Return [x, y] of the center of cell containing provided text 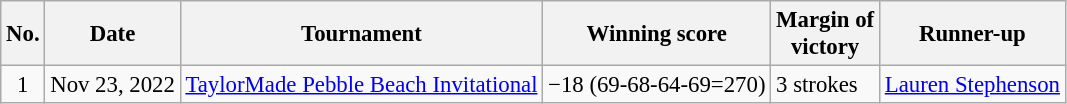
−18 (69-68-64-69=270) [657, 85]
Tournament [362, 34]
3 strokes [826, 85]
Winning score [657, 34]
Nov 23, 2022 [112, 85]
Date [112, 34]
TaylorMade Pebble Beach Invitational [362, 85]
Margin ofvictory [826, 34]
Lauren Stephenson [972, 85]
No. [23, 34]
Runner-up [972, 34]
1 [23, 85]
